Return the (X, Y) coordinate for the center point of the cell that contains the specified text.  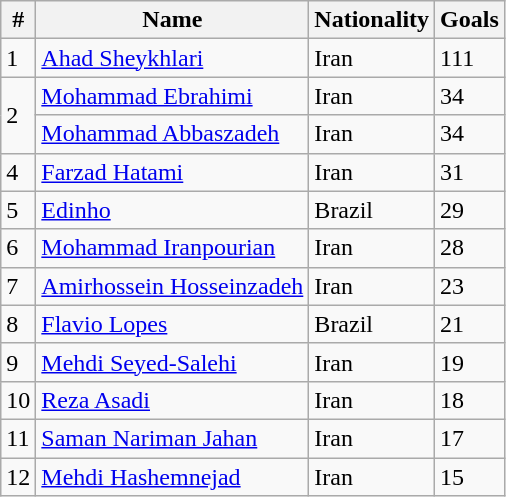
# (18, 20)
Name (172, 20)
Mehdi Hashemnejad (172, 477)
2 (18, 115)
15 (470, 477)
Saman Nariman Jahan (172, 438)
29 (470, 210)
23 (470, 286)
Flavio Lopes (172, 324)
Goals (470, 20)
Amirhossein Hosseinzadeh (172, 286)
11 (18, 438)
Mohammad Ebrahimi (172, 96)
17 (470, 438)
4 (18, 172)
Ahad Sheykhlari (172, 58)
8 (18, 324)
1 (18, 58)
Nationality (372, 20)
31 (470, 172)
10 (18, 400)
5 (18, 210)
7 (18, 286)
Reza Asadi (172, 400)
18 (470, 400)
Mohammad Iranpourian (172, 248)
19 (470, 362)
6 (18, 248)
9 (18, 362)
28 (470, 248)
111 (470, 58)
21 (470, 324)
Mohammad Abbaszadeh (172, 134)
Edinho (172, 210)
12 (18, 477)
Farzad Hatami (172, 172)
Mehdi Seyed-Salehi (172, 362)
